Return [x, y] of the center of cell containing provided text 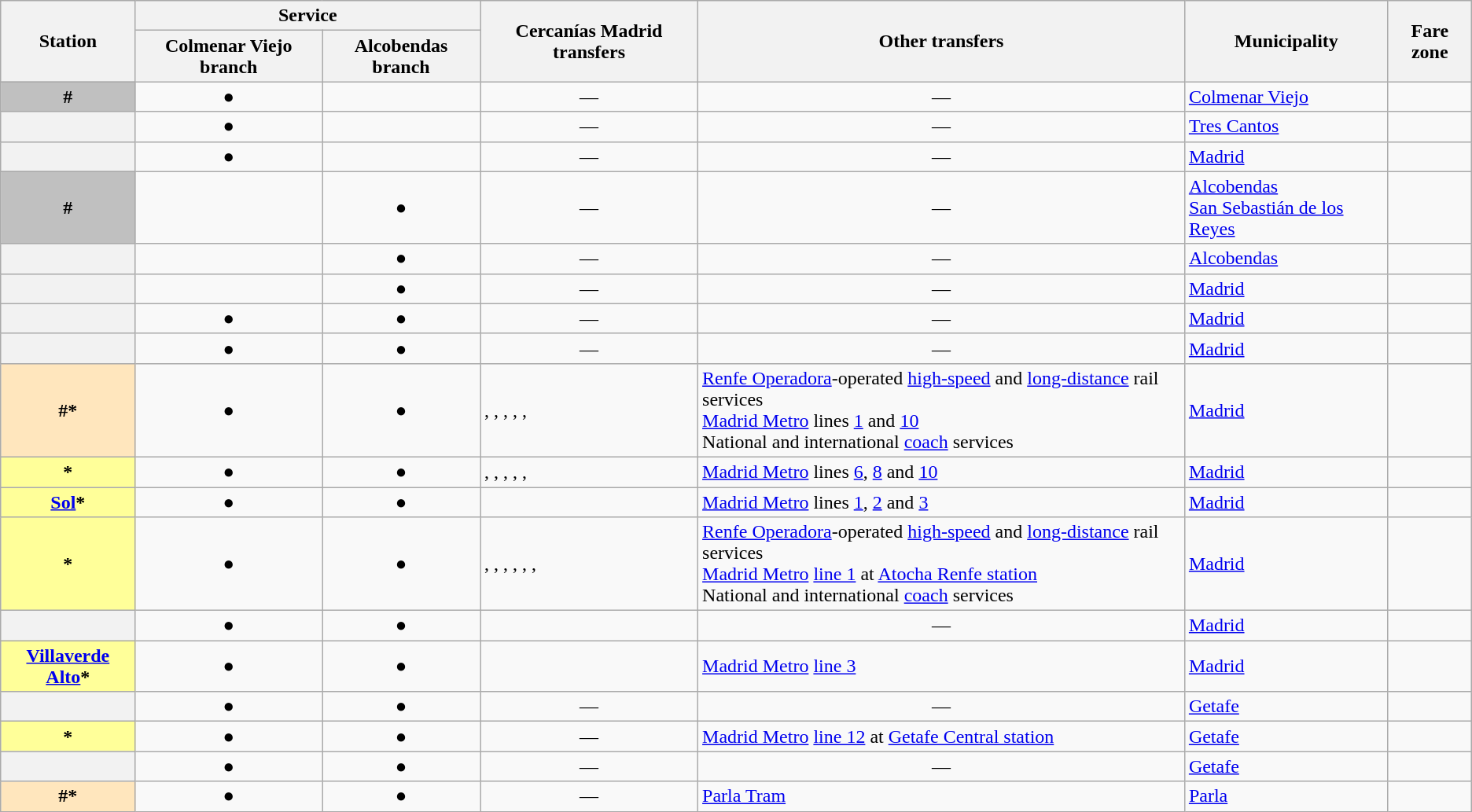
Station [68, 41]
Sol* [68, 502]
Madrid Metro line 12 at Getafe Central station [942, 737]
Parla [1286, 796]
Tres Cantos [1286, 127]
Other transfers [942, 41]
Madrid Metro line 3 [942, 667]
Madrid Metro lines 1, 2 and 3 [942, 502]
Alcobendas [1286, 259]
Service [308, 16]
AlcobendasSan Sebastián de los Reyes [1286, 208]
Municipality [1286, 41]
Cercanías Madrid transfers [588, 41]
Colmenar Viejo branch [229, 57]
Renfe Operadora-operated high-speed and long-distance rail servicesMadrid Metro lines 1 and 10 National and international coach services [942, 410]
Parla Tram [942, 796]
Fare zone [1430, 41]
Madrid Metro lines 6, 8 and 10 [942, 472]
Alcobendas branch [401, 57]
Colmenar Viejo [1286, 97]
, , , , , , [588, 564]
Villaverde Alto* [68, 667]
